Capture the cell that displays the provided text and extract its [X, Y] central coordinate. 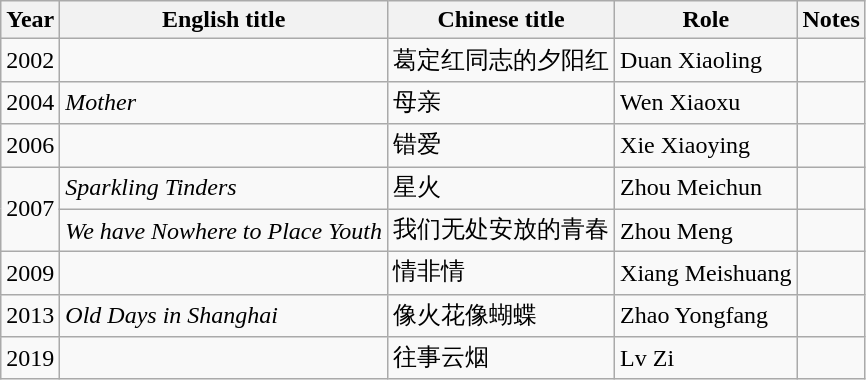
Wen Xiaoxu [706, 102]
Year [30, 20]
错爱 [502, 146]
Lv Zi [706, 358]
2006 [30, 146]
母亲 [502, 102]
We have Nowhere to Place Youth [224, 230]
我们无处安放的青春 [502, 230]
Xie Xiaoying [706, 146]
往事云烟 [502, 358]
Zhou Meichun [706, 188]
Zhou Meng [706, 230]
星火 [502, 188]
Role [706, 20]
2007 [30, 208]
2013 [30, 316]
2002 [30, 60]
Notes [831, 20]
Sparkling Tinders [224, 188]
2004 [30, 102]
情非情 [502, 274]
2019 [30, 358]
English title [224, 20]
葛定红同志的夕阳红 [502, 60]
Zhao Yongfang [706, 316]
2009 [30, 274]
像火花像蝴蝶 [502, 316]
Chinese title [502, 20]
Duan Xiaoling [706, 60]
Xiang Meishuang [706, 274]
Mother [224, 102]
Old Days in Shanghai [224, 316]
